Detect which cell encompasses the target text, then output its [X, Y] center coordinate. 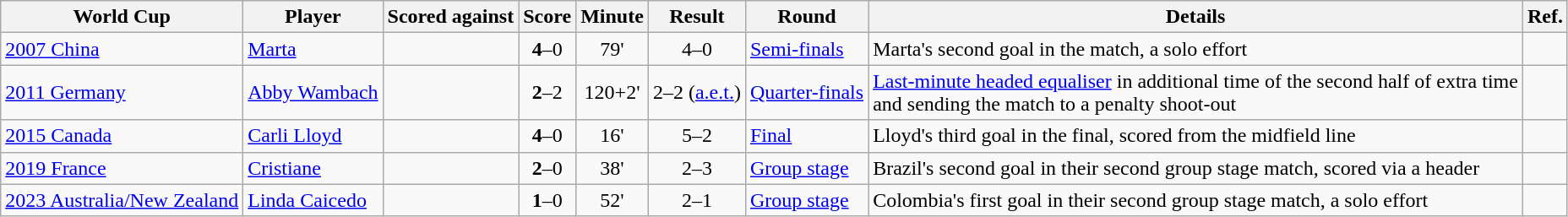
38' [612, 168]
Player [313, 17]
Score [547, 17]
Linda Caicedo [313, 200]
Carli Lloyd [313, 136]
79' [612, 49]
Quarter-finals [806, 93]
Round [806, 17]
5–2 [696, 136]
2–2 (a.e.t.) [696, 93]
Last-minute headed equaliser in additional time of the second half of extra timeand sending the match to a penalty shoot-out [1196, 93]
Cristiane [313, 168]
Details [1196, 17]
2019 France [122, 168]
16' [612, 136]
Scored against [451, 17]
Marta's second goal in the match, a solo effort [1196, 49]
2011 Germany [122, 93]
52' [612, 200]
2015 Canada [122, 136]
2–0 [547, 168]
Colombia's first goal in their second group stage match, a solo effort [1196, 200]
Ref. [1544, 17]
Final [806, 136]
Brazil's second goal in their second group stage match, scored via a header [1196, 168]
2–3 [696, 168]
2–2 [547, 93]
2–1 [696, 200]
Marta [313, 49]
Abby Wambach [313, 93]
2023 Australia/New Zealand [122, 200]
Semi-finals [806, 49]
1–0 [547, 200]
Minute [612, 17]
Lloyd's third goal in the final, scored from the midfield line [1196, 136]
Result [696, 17]
2007 China [122, 49]
World Cup [122, 17]
120+2' [612, 93]
